Extract the (X, Y) coordinate from the center of the cell holding the provided text.  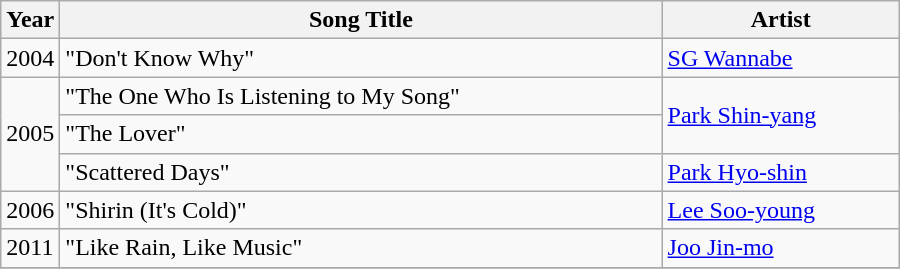
2004 (30, 58)
"Scattered Days" (361, 172)
Year (30, 20)
Park Shin-yang (780, 115)
"The Lover" (361, 134)
2005 (30, 134)
Lee Soo-young (780, 210)
2011 (30, 248)
Park Hyo-shin (780, 172)
2006 (30, 210)
"The One Who Is Listening to My Song" (361, 96)
SG Wannabe (780, 58)
Joo Jin-mo (780, 248)
Song Title (361, 20)
"Shirin (It's Cold)" (361, 210)
"Don't Know Why" (361, 58)
"Like Rain, Like Music" (361, 248)
Artist (780, 20)
